Locate the cell with the specified text and output its (x, y) center coordinate. 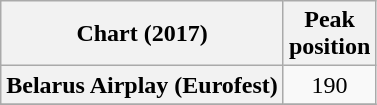
Peakposition (329, 34)
Belarus Airplay (Eurofest) (142, 85)
190 (329, 85)
Chart (2017) (142, 34)
